Scan for the cell matching the given text and deliver its [x, y] coordinate at center. 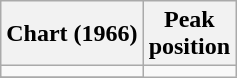
Chart (1966) [72, 34]
Peakposition [189, 34]
